Output the (x, y) coordinate of the center of the cell containing the given text.  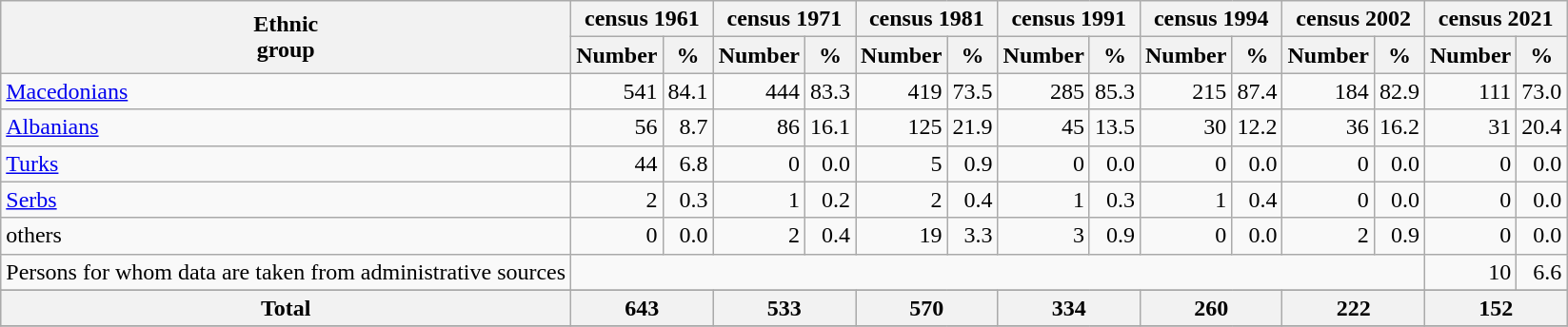
13.5 (1114, 127)
10 (1470, 272)
census 1971 (784, 19)
73.5 (973, 91)
184 (1328, 91)
Albanians (286, 127)
111 (1470, 91)
87.4 (1257, 91)
56 (617, 127)
86 (759, 127)
12.2 (1257, 127)
8.7 (687, 127)
85.3 (1114, 91)
643 (642, 308)
0.2 (830, 200)
260 (1211, 308)
16.1 (830, 127)
3.3 (973, 236)
3 (1043, 236)
Turks (286, 163)
36 (1328, 127)
Total (286, 308)
others (286, 236)
30 (1185, 127)
census 2002 (1354, 19)
215 (1185, 91)
census 1981 (927, 19)
5 (902, 163)
Serbs (286, 200)
334 (1068, 308)
6.6 (1542, 272)
125 (902, 127)
19 (902, 236)
541 (617, 91)
21.9 (973, 127)
444 (759, 91)
census 1994 (1211, 19)
83.3 (830, 91)
533 (784, 308)
570 (927, 308)
73.0 (1542, 91)
84.1 (687, 91)
285 (1043, 91)
222 (1354, 308)
31 (1470, 127)
20.4 (1542, 127)
419 (902, 91)
44 (617, 163)
census 2021 (1495, 19)
Macedonians (286, 91)
Persons for whom data are taken from administrative sources (286, 272)
census 1991 (1068, 19)
82.9 (1399, 91)
152 (1495, 308)
45 (1043, 127)
16.2 (1399, 127)
6.8 (687, 163)
census 1961 (642, 19)
Ethnicgroup (286, 37)
